Provide the [X, Y] coordinate of the cell's center where the given text is located.  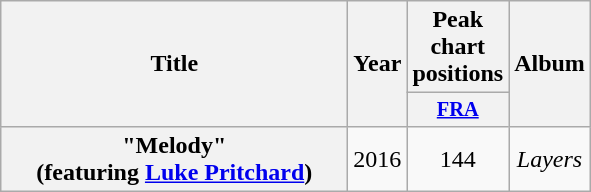
Layers [550, 158]
144 [458, 158]
FRA [458, 110]
Peak chart positions [458, 47]
Album [550, 64]
Year [378, 64]
"Melody"(featuring Luke Pritchard) [174, 158]
2016 [378, 158]
Title [174, 64]
